Extract the [x, y] coordinate from the center of the cell holding the provided text.  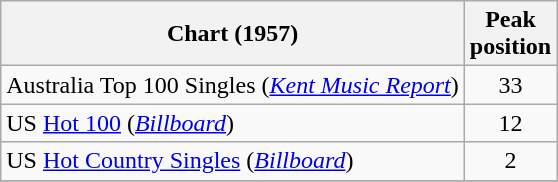
2 [510, 161]
Peakposition [510, 34]
Australia Top 100 Singles (Kent Music Report) [233, 85]
US Hot 100 (Billboard) [233, 123]
US Hot Country Singles (Billboard) [233, 161]
33 [510, 85]
12 [510, 123]
Chart (1957) [233, 34]
